Detect which cell encompasses the target text, then output its (x, y) center coordinate. 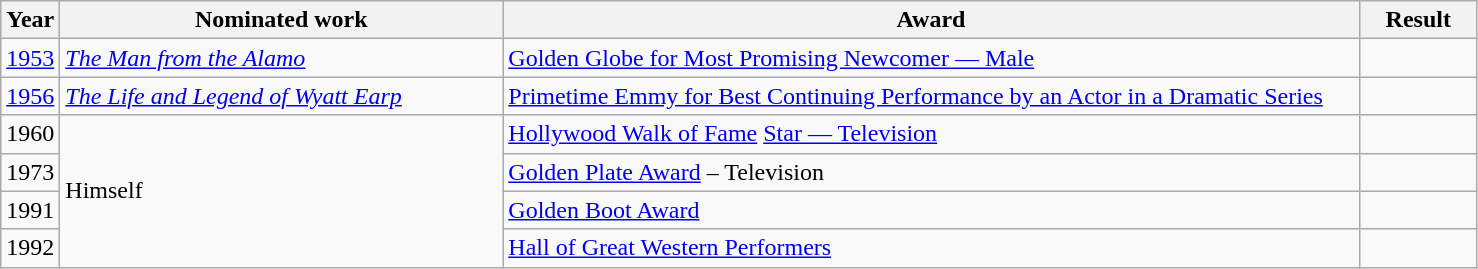
1960 (30, 134)
Nominated work (282, 20)
The Life and Legend of Wyatt Earp (282, 96)
Golden Globe for Most Promising Newcomer — Male (931, 58)
Award (931, 20)
The Man from the Alamo (282, 58)
Golden Plate Award – Television (931, 172)
Hall of Great Western Performers (931, 248)
1956 (30, 96)
Primetime Emmy for Best Continuing Performance by an Actor in a Dramatic Series (931, 96)
Hollywood Walk of Fame Star — Television (931, 134)
1953 (30, 58)
1992 (30, 248)
Golden Boot Award (931, 210)
Himself (282, 191)
1991 (30, 210)
Year (30, 20)
1973 (30, 172)
Result (1418, 20)
